Extract the (x, y) coordinate from the center of the cell holding the provided text.  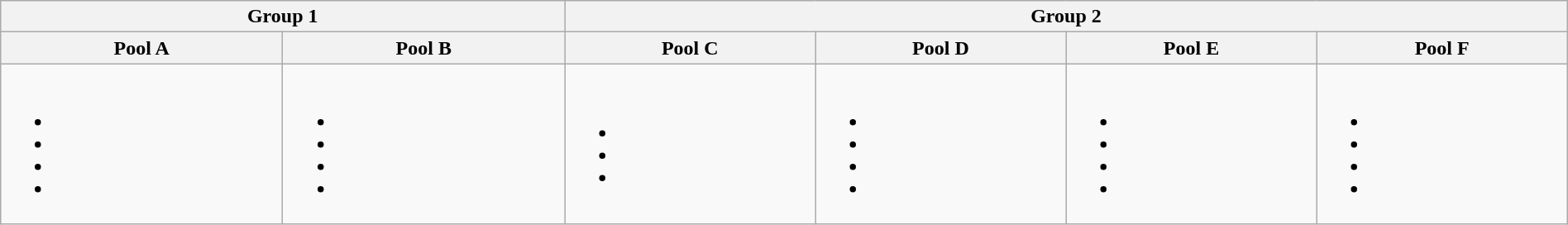
Pool B (423, 48)
Pool D (941, 48)
Group 1 (283, 17)
Group 2 (1067, 17)
Pool C (690, 48)
Pool F (1442, 48)
Pool A (142, 48)
Pool E (1191, 48)
